Find where the given text appears and provide that cell's center as [x, y] coordinate. 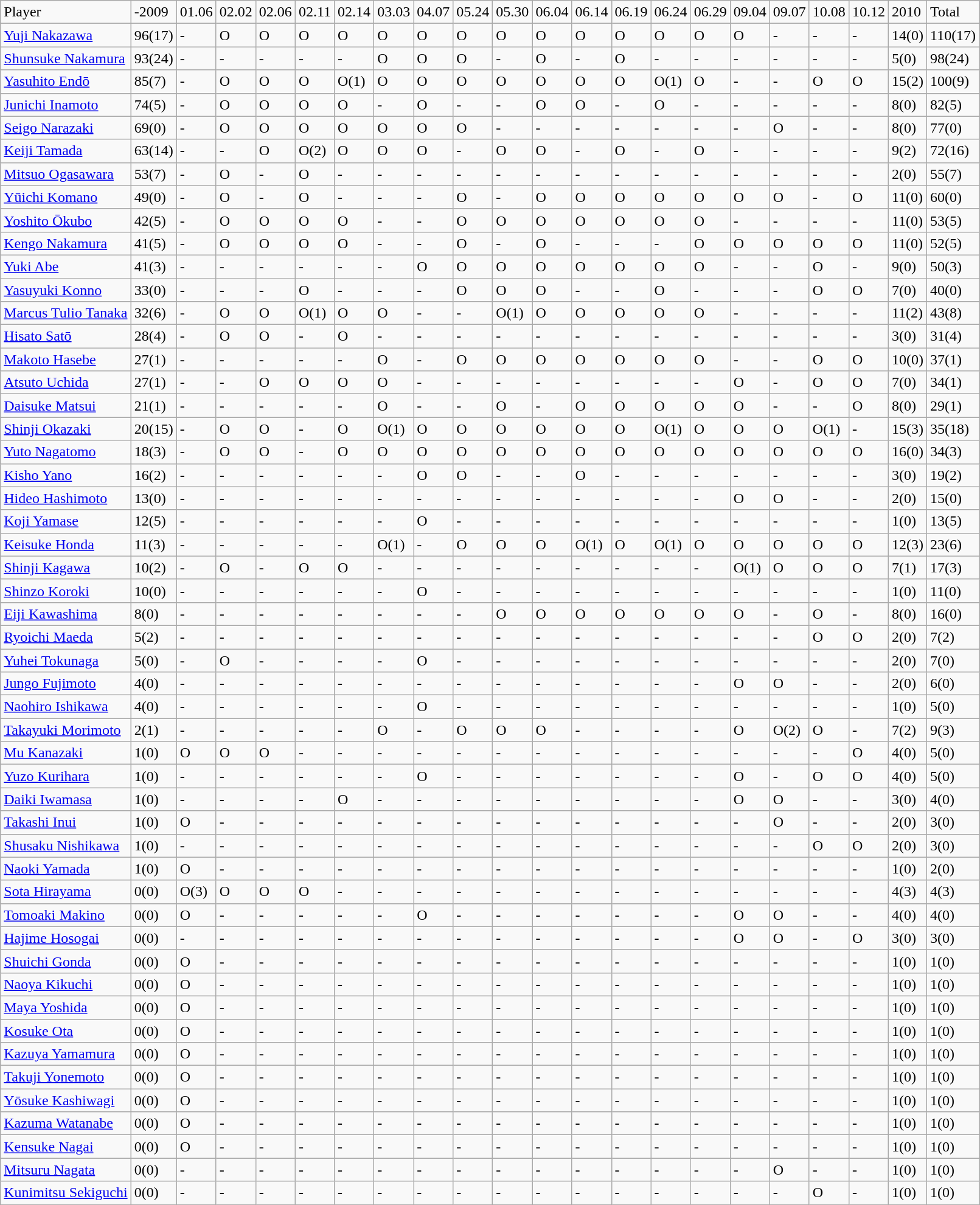
Mitsuo Ogasawara [66, 174]
Koji Yamase [66, 521]
7(1) [908, 568]
Naoya Kikuchi [66, 984]
Eiji Kawashima [66, 614]
31(4) [953, 336]
Kensuke Nagai [66, 1147]
9(0) [908, 266]
23(6) [953, 544]
01.06 [196, 12]
98(24) [953, 58]
02.02 [236, 12]
29(1) [953, 406]
52(5) [953, 243]
Kengo Nakamura [66, 243]
06.19 [631, 12]
53(7) [153, 174]
Keiji Tamada [66, 151]
41(5) [153, 243]
Kazuma Watanabe [66, 1123]
Takayuki Morimoto [66, 730]
Daisuke Matsui [66, 406]
Shinji Kagawa [66, 568]
77(0) [953, 128]
96(17) [153, 35]
06.29 [711, 12]
9(3) [953, 730]
43(8) [953, 313]
Yasuhito Endō [66, 82]
Shuichi Gonda [66, 961]
Shinji Okazaki [66, 429]
37(1) [953, 359]
93(24) [153, 58]
-2009 [153, 12]
110(17) [953, 35]
Yuhei Tokunaga [66, 660]
Seigo Narazaki [66, 128]
16(2) [153, 475]
Sota Hirayama [66, 892]
06.24 [670, 12]
Takuji Yonemoto [66, 1077]
Kosuke Ota [66, 1031]
Yūichi Komano [66, 197]
Makoto Hasebe [66, 359]
Junichi Inamoto [66, 105]
09.04 [749, 12]
Hajime Hosogai [66, 938]
05.30 [512, 12]
O(3) [196, 892]
55(7) [953, 174]
18(3) [153, 452]
82(5) [953, 105]
49(0) [153, 197]
74(5) [153, 105]
50(3) [953, 266]
Yuzo Kurihara [66, 776]
85(7) [153, 82]
Total [953, 12]
Yōsuke Kashiwagi [66, 1100]
Keisuke Honda [66, 544]
Hideo Hashimoto [66, 498]
Kazuya Yamamura [66, 1054]
Shusaku Nishikawa [66, 846]
17(3) [953, 568]
Yuji Nakazawa [66, 35]
Yasuyuki Konno [66, 290]
15(2) [908, 82]
33(0) [153, 290]
06.14 [591, 12]
19(2) [953, 475]
63(14) [153, 151]
32(6) [153, 313]
02.11 [315, 12]
02.06 [275, 12]
21(1) [153, 406]
69(0) [153, 128]
34(1) [953, 383]
5(2) [153, 637]
28(4) [153, 336]
60(0) [953, 197]
Daiki Iwamasa [66, 799]
Shinzo Koroki [66, 591]
6(0) [953, 684]
15(3) [908, 429]
12(5) [153, 521]
04.07 [433, 12]
Atsuto Uchida [66, 383]
41(3) [153, 266]
Takashi Inui [66, 822]
15(0) [953, 498]
Kisho Yano [66, 475]
40(0) [953, 290]
05.24 [473, 12]
10.12 [869, 12]
Yuto Nagatomo [66, 452]
Player [66, 12]
Tomoaki Makino [66, 915]
20(15) [153, 429]
Naohiro Ishikawa [66, 707]
11(2) [908, 313]
02.14 [354, 12]
42(5) [153, 220]
06.04 [552, 12]
Naoki Yamada [66, 869]
Hisato Satō [66, 336]
Ryoichi Maeda [66, 637]
100(9) [953, 82]
9(2) [908, 151]
Mu Kanazaki [66, 753]
Mitsuru Nagata [66, 1170]
Yoshito Ōkubo [66, 220]
Jungo Fujimoto [66, 684]
2(1) [153, 730]
13(0) [153, 498]
Kunimitsu Sekiguchi [66, 1193]
09.07 [790, 12]
13(5) [953, 521]
Shunsuke Nakamura [66, 58]
Marcus Tulio Tanaka [66, 313]
Maya Yoshida [66, 1007]
10(2) [153, 568]
03.03 [394, 12]
34(3) [953, 452]
53(5) [953, 220]
Yuki Abe [66, 266]
10.08 [829, 12]
72(16) [953, 151]
12(3) [908, 544]
2010 [908, 12]
14(0) [908, 35]
11(3) [153, 544]
35(18) [953, 429]
